Return the [X, Y] coordinate for the center point of the cell that contains the specified text.  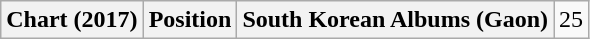
South Korean Albums (Gaon) [396, 20]
Position [190, 20]
25 [572, 20]
Chart (2017) [72, 20]
